Extract the (X, Y) coordinate from the center of the cell holding the provided text.  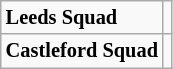
Leeds Squad (82, 17)
Castleford Squad (82, 51)
